Capture the cell that displays the provided text and extract its (X, Y) central coordinate. 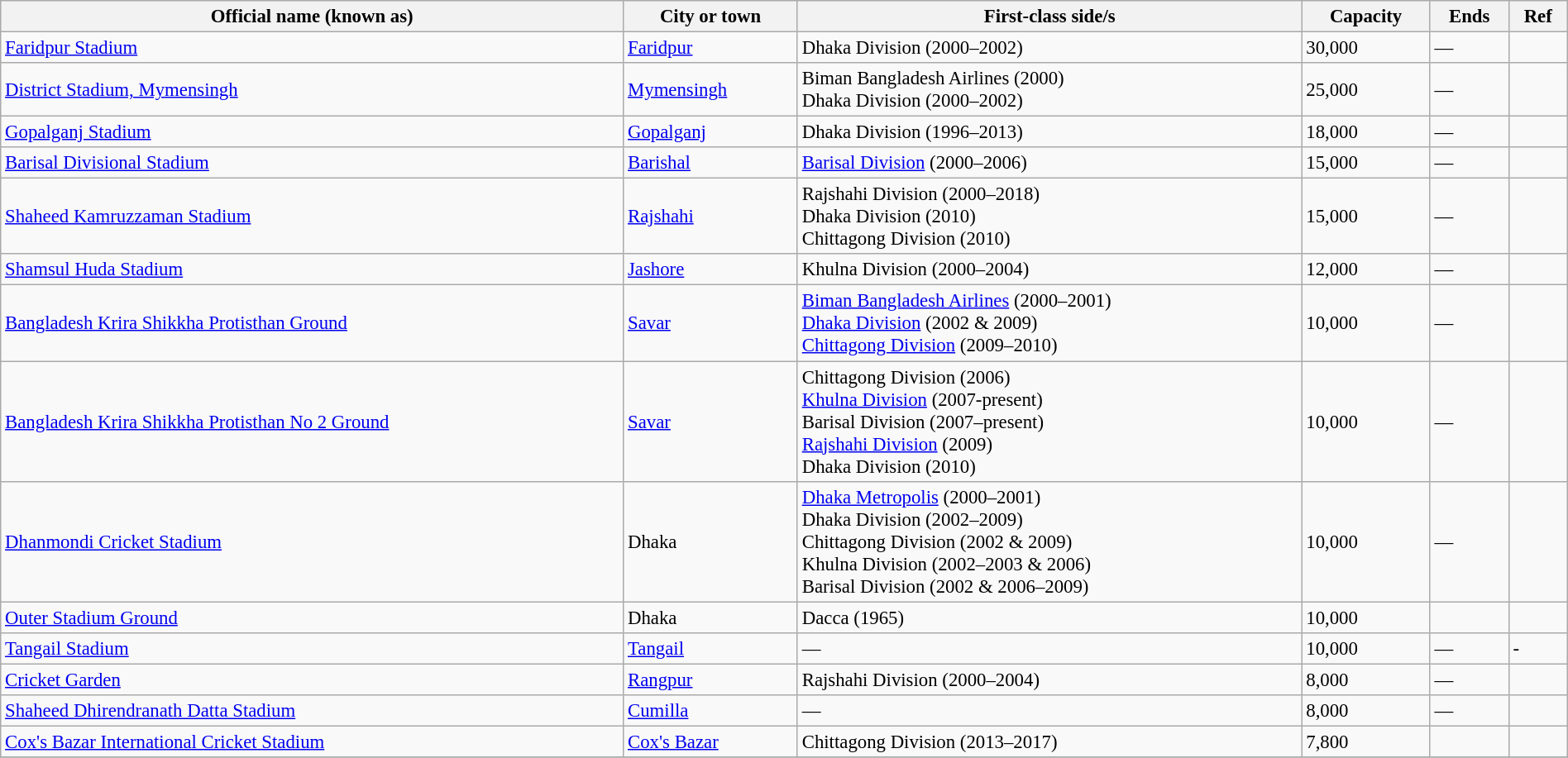
Cox's Bazar (711, 741)
Chittagong Division (2006)Khulna Division (2007-present)Barisal Division (2007–present)Rajshahi Division (2009)Dhaka Division (2010) (1049, 422)
Jashore (711, 270)
City or town (711, 17)
Cricket Garden (313, 679)
Official name (known as) (313, 17)
18,000 (1366, 132)
Barishal (711, 163)
Faridpur (711, 48)
Faridpur Stadium (313, 48)
Capacity (1366, 17)
District Stadium, Mymensingh (313, 89)
Shaheed Kamruzzaman Stadium (313, 217)
Outer Stadium Ground (313, 617)
Gopalganj (711, 132)
Cumilla (711, 711)
Ref (1538, 17)
Dhaka Division (2000–2002) (1049, 48)
30,000 (1366, 48)
Rajshahi Division (2000–2018)Dhaka Division (2010)Chittagong Division (2010) (1049, 217)
Shaheed Dhirendranath Datta Stadium (313, 711)
Cox's Bazar International Cricket Stadium (313, 741)
Tangail Stadium (313, 648)
Biman Bangladesh Airlines (2000)Dhaka Division (2000–2002) (1049, 89)
Ends (1469, 17)
12,000 (1366, 270)
Bangladesh Krira Shikkha Protisthan No 2 Ground (313, 422)
Chittagong Division (2013–2017) (1049, 741)
7,800 (1366, 741)
Khulna Division (2000–2004) (1049, 270)
Bangladesh Krira Shikkha Protisthan Ground (313, 323)
Rajshahi Division (2000–2004) (1049, 679)
Rajshahi (711, 217)
25,000 (1366, 89)
Shamsul Huda Stadium (313, 270)
Barisal Divisional Stadium (313, 163)
Dacca (1965) (1049, 617)
Rangpur (711, 679)
Barisal Division (2000–2006) (1049, 163)
Dhanmondi Cricket Stadium (313, 541)
- (1538, 648)
Gopalganj Stadium (313, 132)
Tangail (711, 648)
Dhaka Division (1996–2013) (1049, 132)
First-class side/s (1049, 17)
Mymensingh (711, 89)
Biman Bangladesh Airlines (2000–2001)Dhaka Division (2002 & 2009)Chittagong Division (2009–2010) (1049, 323)
